Capture the cell that displays the provided text and extract its [x, y] central coordinate. 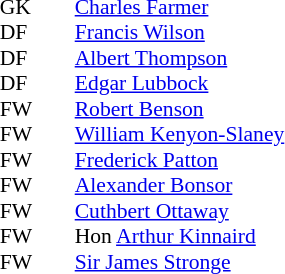
Frederick Patton [180, 160]
Francis Wilson [180, 33]
Robert Benson [180, 109]
Hon Arthur Kinnaird [180, 237]
Edgar Lubbock [180, 83]
William Kenyon-Slaney [180, 135]
Cuthbert Ottaway [180, 211]
Albert Thompson [180, 58]
Alexander Bonsor [180, 185]
